For the text-containing cell, return its midpoint in [x, y] coordinate format. 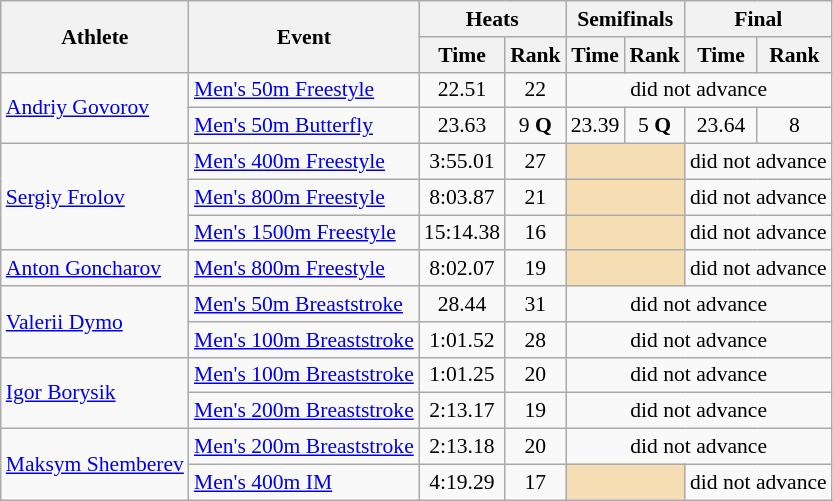
Maksym Shemberev [95, 464]
Men's 1500m Freestyle [304, 233]
15:14.38 [462, 233]
Men's 400m IM [304, 482]
Andriy Govorov [95, 108]
Men's 400m Freestyle [304, 162]
Event [304, 36]
Men's 50m Butterfly [304, 126]
8 [794, 126]
23.64 [721, 126]
Anton Goncharov [95, 269]
Athlete [95, 36]
21 [536, 197]
Valerii Dymo [95, 322]
23.39 [596, 126]
8:03.87 [462, 197]
22 [536, 90]
3:55.01 [462, 162]
17 [536, 482]
Sergiy Frolov [95, 198]
Men's 50m Breaststroke [304, 304]
1:01.25 [462, 375]
8:02.07 [462, 269]
28.44 [462, 304]
Semifinals [626, 19]
9 Q [536, 126]
27 [536, 162]
23.63 [462, 126]
5 Q [654, 126]
31 [536, 304]
4:19.29 [462, 482]
Igor Borysik [95, 392]
16 [536, 233]
1:01.52 [462, 340]
28 [536, 340]
Men's 50m Freestyle [304, 90]
Heats [492, 19]
Final [758, 19]
2:13.17 [462, 411]
2:13.18 [462, 447]
22.51 [462, 90]
